Scan for the cell matching the given text and deliver its [x, y] coordinate at center. 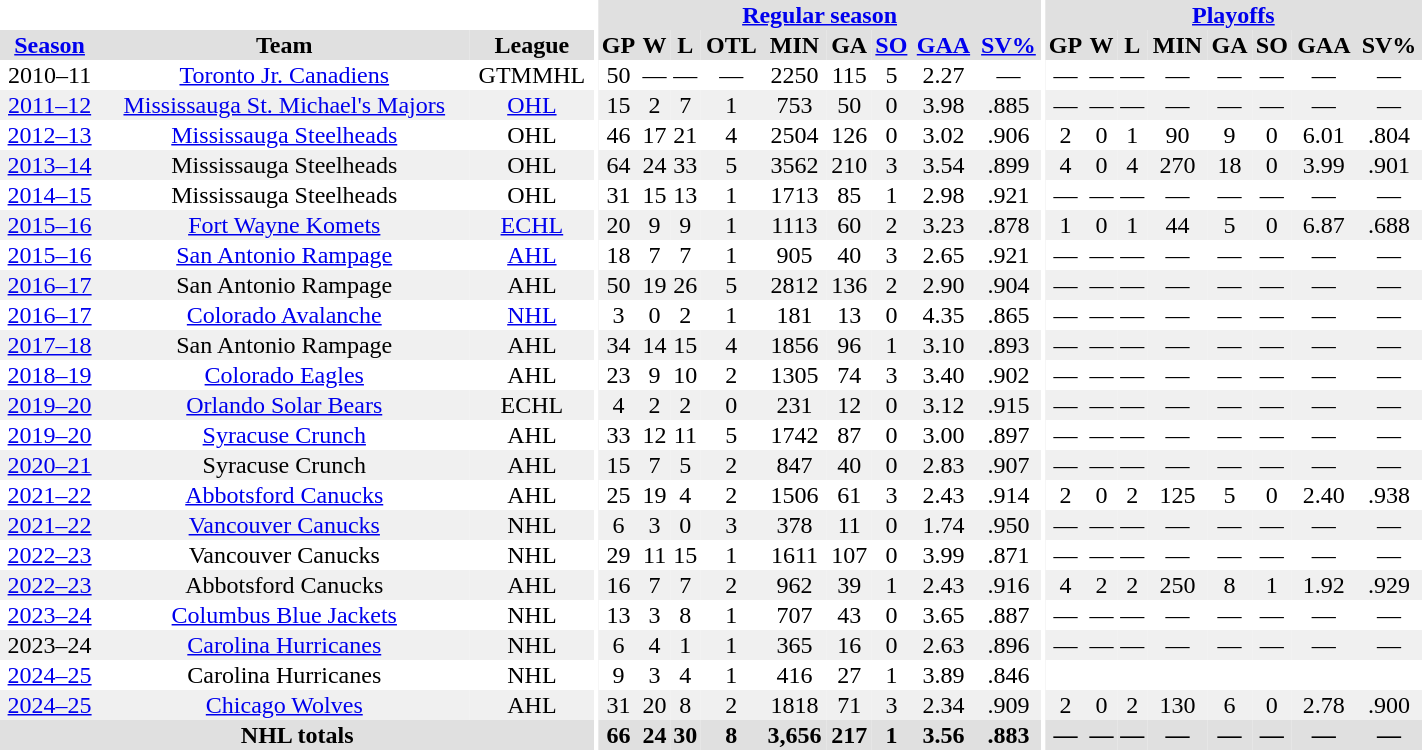
136 [849, 285]
1856 [794, 345]
2504 [794, 135]
378 [794, 525]
.904 [1009, 285]
4.35 [943, 315]
61 [849, 495]
Toronto Jr. Canadiens [284, 75]
43 [849, 615]
270 [1178, 165]
1713 [794, 195]
3.10 [943, 345]
2.78 [1324, 705]
Regular season [820, 15]
Orlando Solar Bears [284, 405]
Season [50, 45]
2.98 [943, 195]
107 [849, 555]
2013–14 [50, 165]
46 [618, 135]
17 [654, 135]
44 [1178, 225]
3.98 [943, 105]
66 [618, 735]
2.40 [1324, 495]
.915 [1009, 405]
14 [654, 345]
OTL [732, 45]
2.63 [943, 645]
1818 [794, 705]
Playoffs [1234, 15]
210 [849, 165]
34 [618, 345]
2010–11 [50, 75]
2250 [794, 75]
Columbus Blue Jackets [284, 615]
.950 [1009, 525]
3.89 [943, 675]
87 [849, 435]
Fort Wayne Komets [284, 225]
10 [686, 375]
1.74 [943, 525]
21 [686, 135]
847 [794, 465]
.907 [1009, 465]
.846 [1009, 675]
753 [794, 105]
250 [1178, 585]
1305 [794, 375]
.938 [1389, 495]
.916 [1009, 585]
2020–21 [50, 465]
6.01 [1324, 135]
1506 [794, 495]
1113 [794, 225]
3.65 [943, 615]
962 [794, 585]
3.02 [943, 135]
2.34 [943, 705]
.885 [1009, 105]
2014–15 [50, 195]
Colorado Avalanche [284, 315]
.914 [1009, 495]
.893 [1009, 345]
Chicago Wolves [284, 705]
707 [794, 615]
3.54 [943, 165]
29 [618, 555]
71 [849, 705]
2.27 [943, 75]
.900 [1389, 705]
2.83 [943, 465]
NHL totals [297, 735]
217 [849, 735]
90 [1178, 135]
3.56 [943, 735]
2017–18 [50, 345]
.906 [1009, 135]
25 [618, 495]
1611 [794, 555]
.909 [1009, 705]
30 [686, 735]
.901 [1389, 165]
74 [849, 375]
.804 [1389, 135]
Mississauga St. Michael's Majors [284, 105]
.899 [1009, 165]
365 [794, 645]
3.40 [943, 375]
64 [618, 165]
23 [618, 375]
3.12 [943, 405]
3,656 [794, 735]
26 [686, 285]
96 [849, 345]
60 [849, 225]
1742 [794, 435]
2.65 [943, 255]
3562 [794, 165]
231 [794, 405]
2011–12 [50, 105]
2018–19 [50, 375]
39 [849, 585]
2.90 [943, 285]
905 [794, 255]
2812 [794, 285]
.929 [1389, 585]
125 [1178, 495]
Colorado Eagles [284, 375]
.871 [1009, 555]
1.92 [1324, 585]
130 [1178, 705]
416 [794, 675]
Team [284, 45]
.865 [1009, 315]
3.23 [943, 225]
2012–13 [50, 135]
181 [794, 315]
115 [849, 75]
6.87 [1324, 225]
.887 [1009, 615]
27 [849, 675]
League [532, 45]
.883 [1009, 735]
.902 [1009, 375]
3.00 [943, 435]
.896 [1009, 645]
.878 [1009, 225]
GTMMHL [532, 75]
.897 [1009, 435]
85 [849, 195]
126 [849, 135]
.688 [1389, 225]
